Return (X, Y) of the center of cell containing provided text 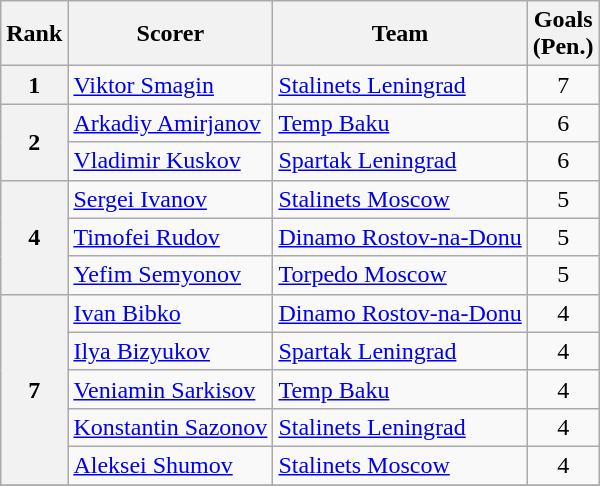
Arkadiy Amirjanov (170, 123)
Goals(Pen.) (563, 34)
Vladimir Kuskov (170, 161)
Viktor Smagin (170, 85)
Aleksei Shumov (170, 465)
Rank (34, 34)
1 (34, 85)
Team (400, 34)
Torpedo Moscow (400, 275)
Timofei Rudov (170, 237)
Veniamin Sarkisov (170, 389)
Yefim Semyonov (170, 275)
Konstantin Sazonov (170, 427)
Ivan Bibko (170, 313)
Scorer (170, 34)
Ilya Bizyukov (170, 351)
2 (34, 142)
Sergei Ivanov (170, 199)
